Locate the cell with the specified text and output its [X, Y] center coordinate. 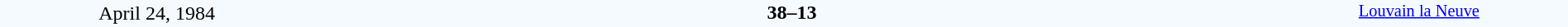
Louvain la Neuve [1419, 13]
38–13 [791, 12]
April 24, 1984 [157, 13]
